Extract the (X, Y) coordinate from the center of the cell holding the provided text.  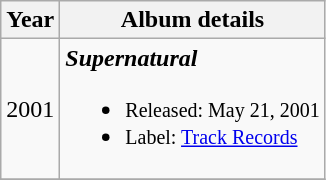
Year (30, 20)
2001 (30, 109)
SupernaturalReleased: May 21, 2001Label: Track Records (192, 109)
Album details (192, 20)
